Capture the cell that displays the provided text and extract its (x, y) central coordinate. 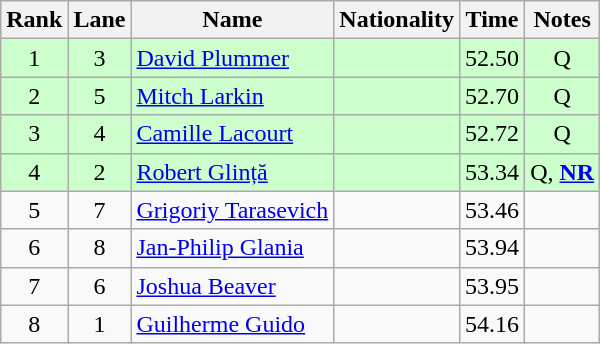
Grigoriy Tarasevich (232, 210)
Camille Lacourt (232, 134)
53.34 (492, 172)
53.46 (492, 210)
Guilherme Guido (232, 324)
David Plummer (232, 58)
52.72 (492, 134)
Rank (34, 20)
Lane (100, 20)
Time (492, 20)
Q, NR (562, 172)
Name (232, 20)
53.94 (492, 248)
Joshua Beaver (232, 286)
Jan-Philip Glania (232, 248)
52.70 (492, 96)
Notes (562, 20)
Mitch Larkin (232, 96)
52.50 (492, 58)
Robert Glință (232, 172)
53.95 (492, 286)
Nationality (397, 20)
54.16 (492, 324)
